Return [X, Y] of the center of cell containing provided text 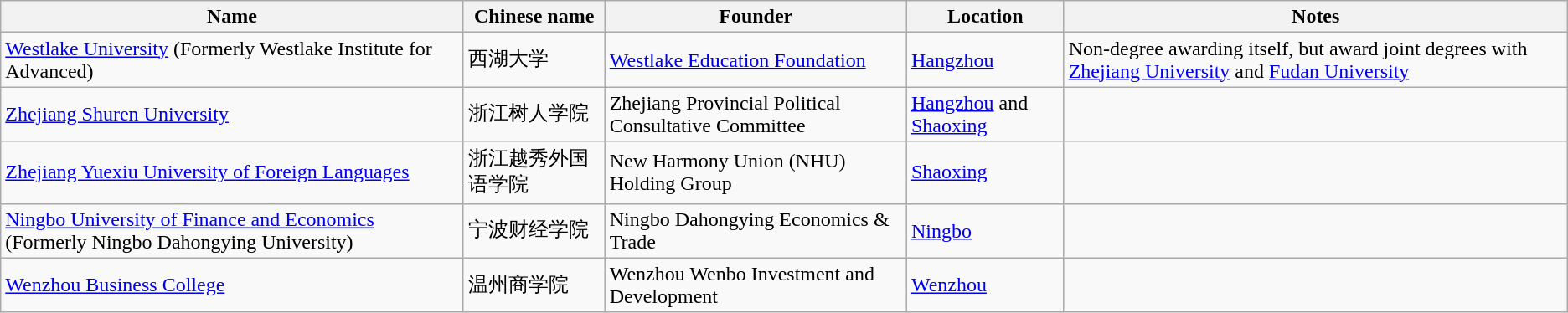
Notes [1315, 17]
Hangzhou [985, 60]
Location [985, 17]
Chinese name [534, 17]
Hangzhou and Shaoxing [985, 114]
Ningbo University of Finance and Economics (Formerly Ningbo Dahongying University) [232, 231]
Name [232, 17]
宁波财经学院 [534, 231]
Zhejiang Provincial Political Consultative Committee [756, 114]
Westlake Education Foundation [756, 60]
温州商学院 [534, 285]
Wenzhou Wenbo Investment and Development [756, 285]
Wenzhou Business College [232, 285]
Ningbo Dahongying Economics & Trade [756, 231]
Wenzhou [985, 285]
Westlake University (Formerly Westlake Institute for Advanced) [232, 60]
Zhejiang Shuren University [232, 114]
Zhejiang Yuexiu University of Foreign Languages [232, 172]
Ningbo [985, 231]
西湖大学 [534, 60]
浙江越秀外国语学院 [534, 172]
浙江树人学院 [534, 114]
Non-degree awarding itself, but award joint degrees with Zhejiang University and Fudan University [1315, 60]
Shaoxing [985, 172]
New Harmony Union (NHU) Holding Group [756, 172]
Founder [756, 17]
